Detect which cell encompasses the target text, then output its [x, y] center coordinate. 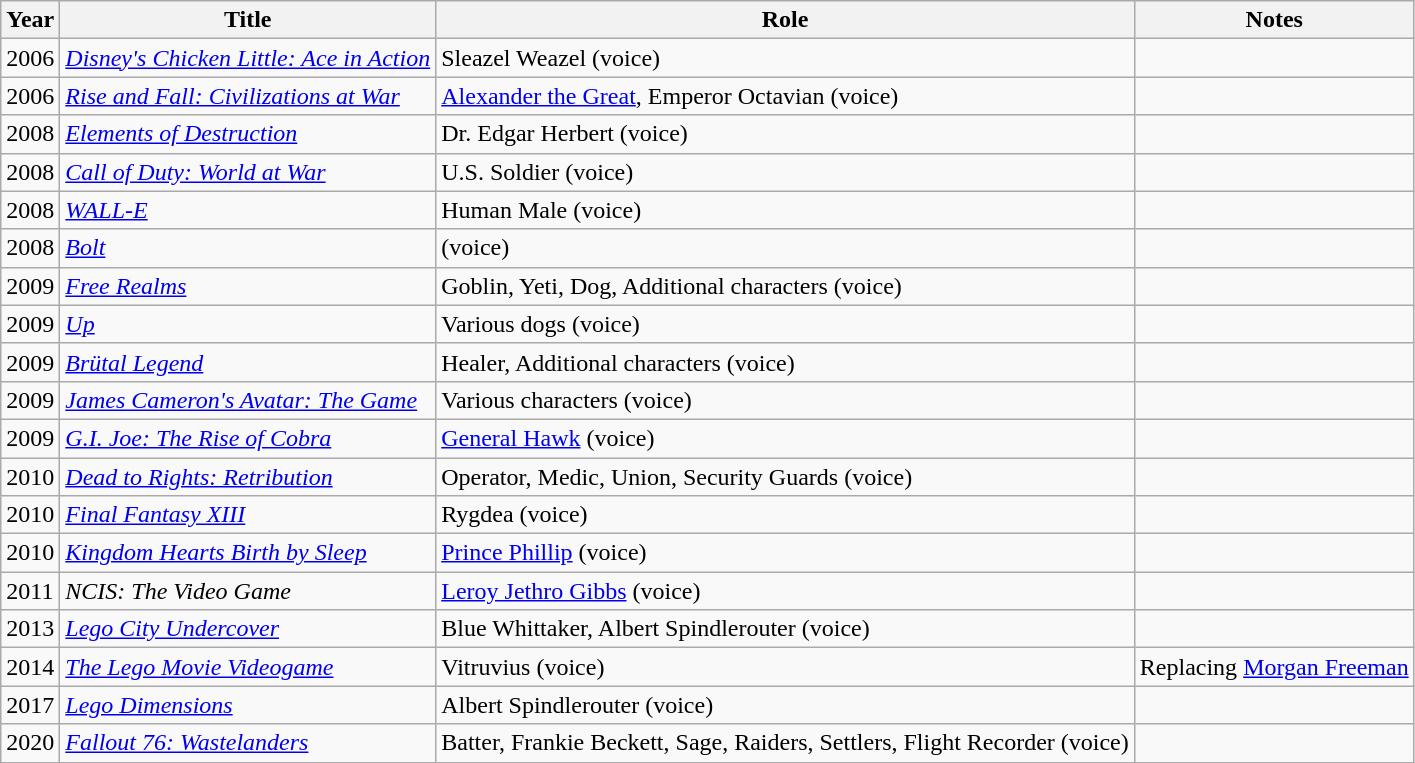
Leroy Jethro Gibbs (voice) [786, 591]
Albert Spindlerouter (voice) [786, 705]
Batter, Frankie Beckett, Sage, Raiders, Settlers, Flight Recorder (voice) [786, 743]
2013 [30, 629]
Dead to Rights: Retribution [248, 477]
Blue Whittaker, Albert Spindlerouter (voice) [786, 629]
Goblin, Yeti, Dog, Additional characters (voice) [786, 286]
Notes [1274, 20]
Operator, Medic, Union, Security Guards (voice) [786, 477]
Title [248, 20]
WALL-E [248, 210]
G.I. Joe: The Rise of Cobra [248, 438]
Vitruvius (voice) [786, 667]
Various dogs (voice) [786, 324]
Disney's Chicken Little: Ace in Action [248, 58]
Rise and Fall: Civilizations at War [248, 96]
Human Male (voice) [786, 210]
2017 [30, 705]
Healer, Additional characters (voice) [786, 362]
Lego City Undercover [248, 629]
Kingdom Hearts Birth by Sleep [248, 553]
Role [786, 20]
2011 [30, 591]
James Cameron's Avatar: The Game [248, 400]
Year [30, 20]
Bolt [248, 248]
U.S. Soldier (voice) [786, 172]
(voice) [786, 248]
General Hawk (voice) [786, 438]
Fallout 76: Wastelanders [248, 743]
Up [248, 324]
Prince Phillip (voice) [786, 553]
Rygdea (voice) [786, 515]
Dr. Edgar Herbert (voice) [786, 134]
The Lego Movie Videogame [248, 667]
Various characters (voice) [786, 400]
Final Fantasy XIII [248, 515]
Lego Dimensions [248, 705]
2014 [30, 667]
Sleazel Weazel (voice) [786, 58]
NCIS: The Video Game [248, 591]
Free Realms [248, 286]
2020 [30, 743]
Elements of Destruction [248, 134]
Alexander the Great, Emperor Octavian (voice) [786, 96]
Replacing Morgan Freeman [1274, 667]
Brütal Legend [248, 362]
Call of Duty: World at War [248, 172]
